Identify which cell holds the provided text, then report its [X, Y] central coordinate. 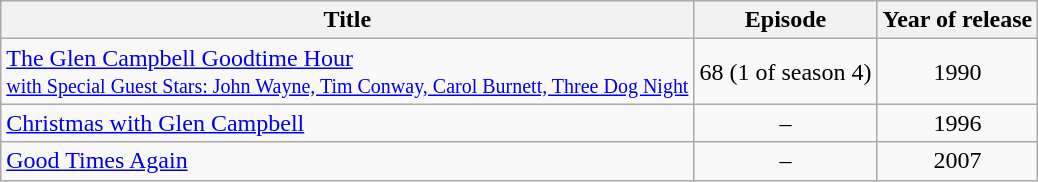
1996 [958, 123]
Christmas with Glen Campbell [348, 123]
Title [348, 20]
The Glen Campbell Goodtime Hourwith Special Guest Stars: John Wayne, Tim Conway, Carol Burnett, Three Dog Night [348, 72]
Year of release [958, 20]
Good Times Again [348, 161]
68 (1 of season 4) [786, 72]
Episode [786, 20]
2007 [958, 161]
1990 [958, 72]
